Search for the cell housing the specified text and yield its (X, Y) center coordinate. 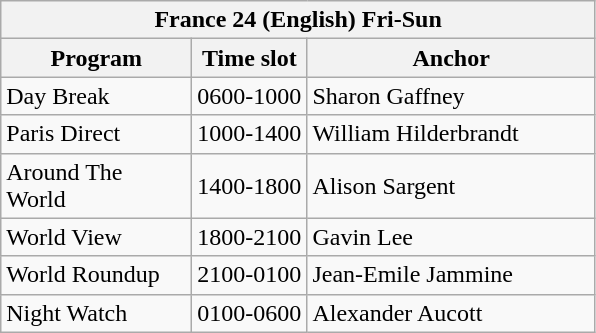
William Hilderbrandt (452, 134)
1400-1800 (250, 186)
Sharon Gaffney (452, 96)
Time slot (250, 58)
1000-1400 (250, 134)
1800-2100 (250, 237)
2100-0100 (250, 275)
0100-0600 (250, 313)
France 24 (English) Fri-Sun (298, 20)
Day Break (96, 96)
Program (96, 58)
Paris Direct (96, 134)
World View (96, 237)
Alison Sargent (452, 186)
0600-1000 (250, 96)
Around The World (96, 186)
Anchor (452, 58)
Alexander Aucott (452, 313)
Gavin Lee (452, 237)
Night Watch (96, 313)
World Roundup (96, 275)
Jean-Emile Jammine (452, 275)
